Identify which cell holds the provided text, then report its (x, y) central coordinate. 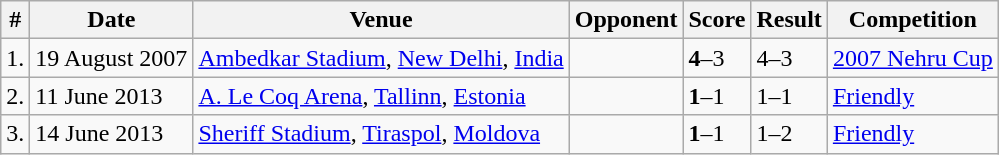
2. (16, 96)
1. (16, 58)
Sheriff Stadium, Tiraspol, Moldova (381, 134)
Competition (912, 20)
Score (717, 20)
A. Le Coq Arena, Tallinn, Estonia (381, 96)
2007 Nehru Cup (912, 58)
1–2 (789, 134)
Result (789, 20)
3. (16, 134)
Venue (381, 20)
11 June 2013 (112, 96)
Opponent (626, 20)
14 June 2013 (112, 134)
19 August 2007 (112, 58)
# (16, 20)
Date (112, 20)
Ambedkar Stadium, New Delhi, India (381, 58)
